Return (x, y) of the center of cell containing provided text 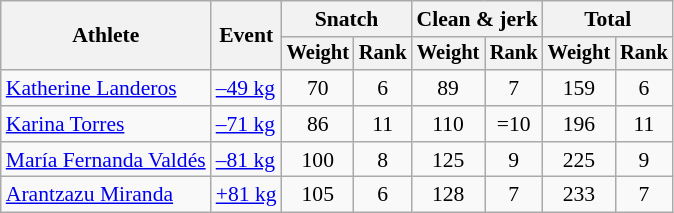
Athlete (106, 36)
125 (448, 160)
225 (579, 160)
Clean & jerk (478, 19)
Event (246, 36)
159 (579, 88)
89 (448, 88)
–81 kg (246, 160)
–71 kg (246, 124)
110 (448, 124)
105 (318, 195)
–49 kg (246, 88)
Total (608, 19)
Snatch (347, 19)
María Fernanda Valdés (106, 160)
100 (318, 160)
=10 (514, 124)
86 (318, 124)
128 (448, 195)
Arantzazu Miranda (106, 195)
233 (579, 195)
Katherine Landeros (106, 88)
70 (318, 88)
8 (383, 160)
Karina Torres (106, 124)
196 (579, 124)
+81 kg (246, 195)
